Pinpoint the cell where the given text exists, returning its [X, Y] midpoint coordinate. 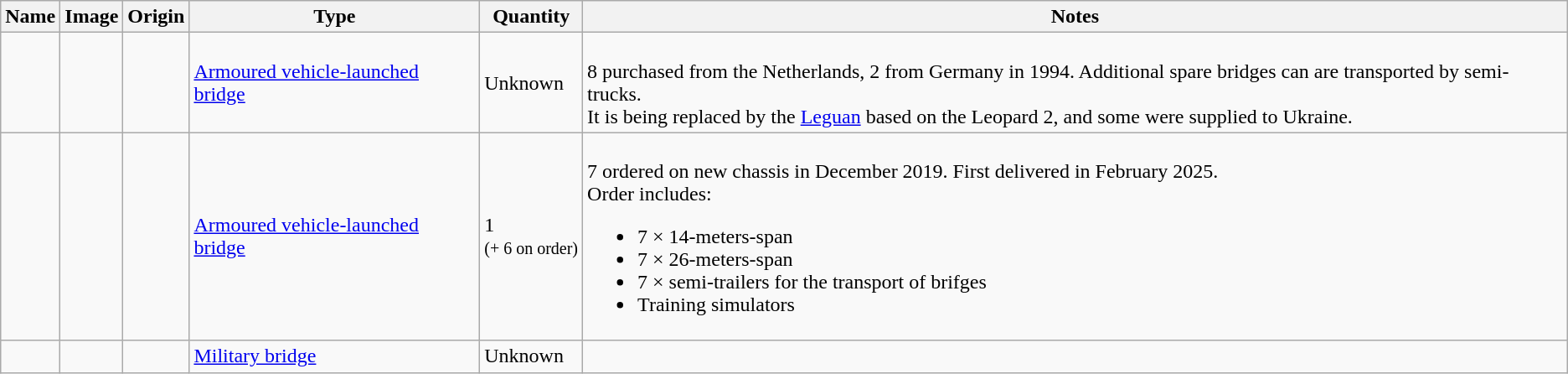
Origin [156, 17]
Name [30, 17]
Notes [1075, 17]
Type [335, 17]
Quantity [531, 17]
Image [92, 17]
Military bridge [335, 356]
1(+ 6 on order) [531, 236]
